Return the (X, Y) coordinate for the center point of the cell that contains the specified text.  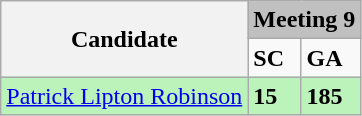
Candidate (124, 39)
SC (274, 58)
Patrick Lipton Robinson (124, 96)
Meeting 9 (304, 20)
GA (331, 58)
15 (274, 96)
185 (331, 96)
